For the text-containing cell, return its midpoint in (x, y) coordinate format. 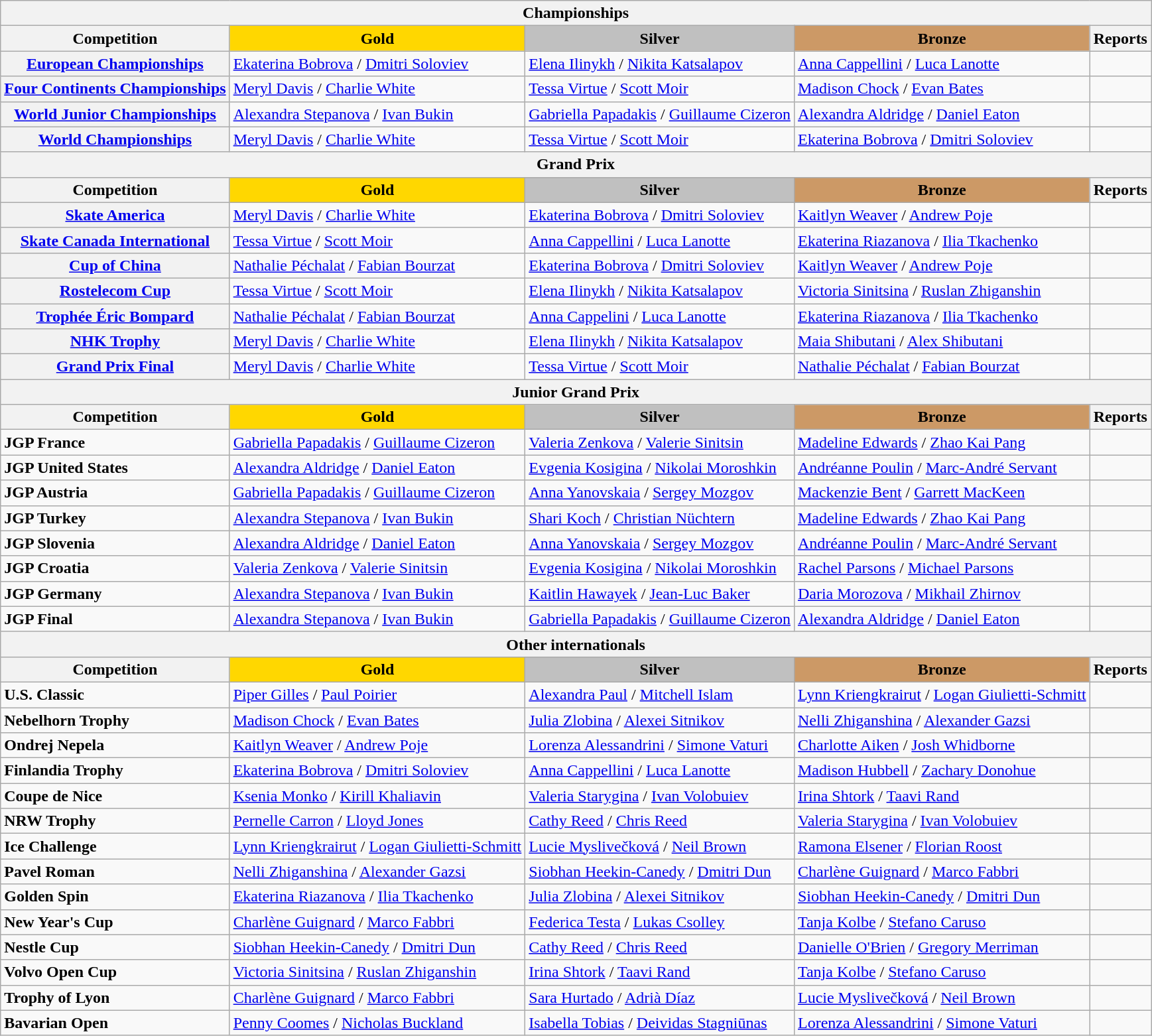
Danielle O'Brien / Gregory Merriman (942, 947)
Ramona Elsener / Florian Roost (942, 846)
NHK Trophy (115, 342)
JGP Germany (115, 594)
JGP United States (115, 468)
Maia Shibutani / Alex Shibutani (942, 342)
Anna Cappelini / Luca Lanotte (660, 316)
Ksenia Monko / Kirill Khaliavin (377, 796)
World Junior Championships (115, 114)
Finlandia Trophy (115, 771)
Grand Prix Final (115, 367)
JGP Turkey (115, 518)
European Championships (115, 64)
Rostelecom Cup (115, 291)
Rachel Parsons / Michael Parsons (942, 568)
JGP Final (115, 619)
Federica Testa / Lukas Csolley (660, 922)
Bavarian Open (115, 1023)
Volvo Open Cup (115, 972)
Trophy of Lyon (115, 998)
Madison Hubbell / Zachary Donohue (942, 771)
Skate Canada International (115, 240)
Pavel Roman (115, 872)
Coupe de Nice (115, 796)
Nebelhorn Trophy (115, 720)
JGP Austria (115, 493)
Daria Morozova / Mikhail Zhirnov (942, 594)
Penny Coomes / Nicholas Buckland (377, 1023)
U.S. Classic (115, 694)
Ice Challenge (115, 846)
Isabella Tobias / Deividas Stagniūnas (660, 1023)
Mackenzie Bent / Garrett MacKeen (942, 493)
Ondrej Nepela (115, 745)
JGP Croatia (115, 568)
Alexandra Paul / Mitchell Islam (660, 694)
Junior Grand Prix (576, 392)
Shari Koch / Christian Nüchtern (660, 518)
Golden Spin (115, 897)
Cup of China (115, 265)
Skate America (115, 215)
Other internationals (576, 644)
Grand Prix (576, 164)
World Championships (115, 139)
New Year's Cup (115, 922)
Four Continents Championships (115, 89)
Championships (576, 13)
Nestle Cup (115, 947)
Pernelle Carron / Lloyd Jones (377, 821)
Trophée Éric Bompard (115, 316)
NRW Trophy (115, 821)
Sara Hurtado / Adrià Díaz (660, 998)
JGP France (115, 442)
JGP Slovenia (115, 543)
Kaitlin Hawayek / Jean-Luc Baker (660, 594)
Charlotte Aiken / Josh Whidborne (942, 745)
Piper Gilles / Paul Poirier (377, 694)
